From the cell containing the given text, extract its center point as (x, y) coordinate. 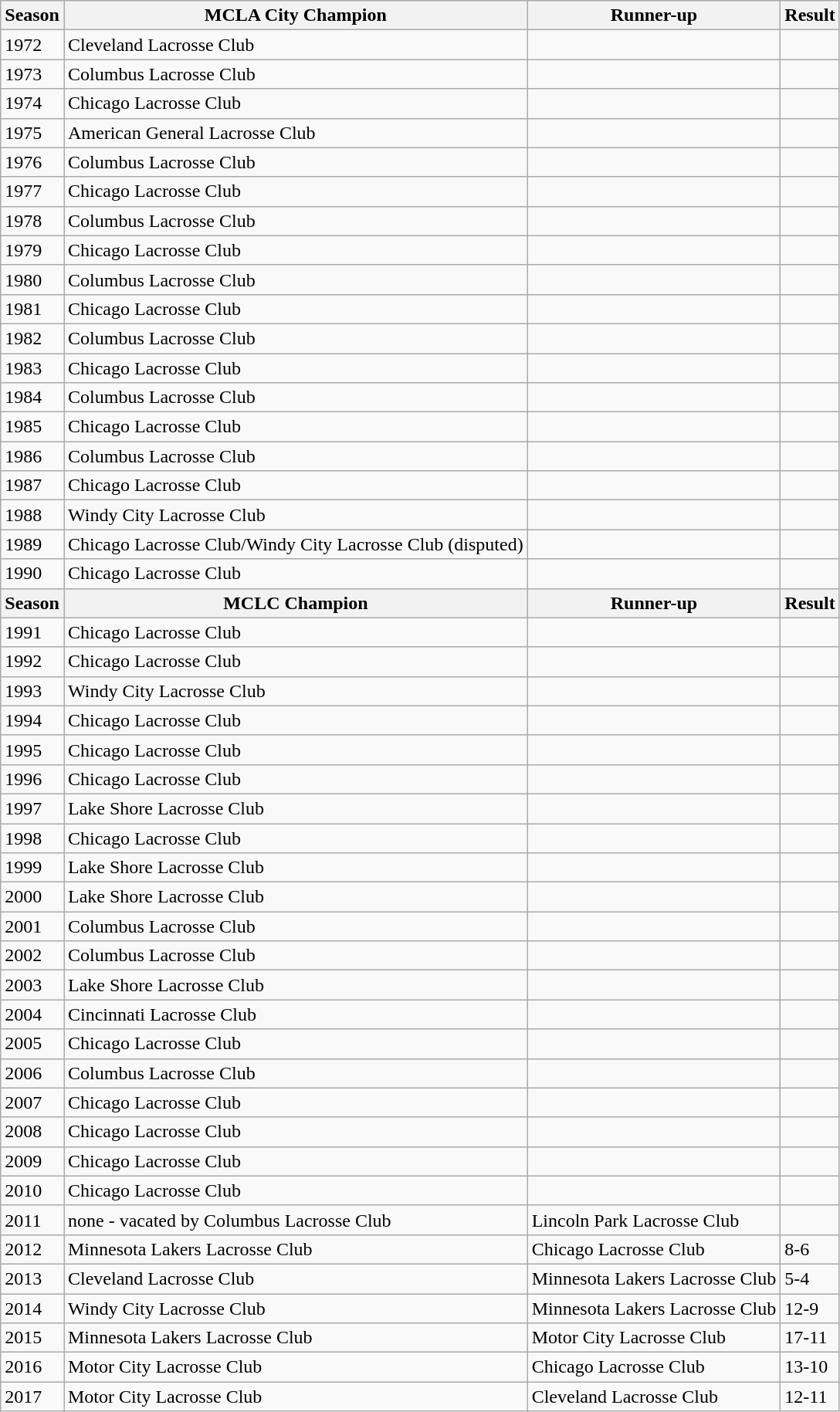
1979 (32, 250)
13-10 (810, 1367)
2002 (32, 956)
MCLC Champion (295, 603)
1983 (32, 368)
2015 (32, 1338)
2011 (32, 1220)
2005 (32, 1044)
2001 (32, 926)
1973 (32, 74)
none - vacated by Columbus Lacrosse Club (295, 1220)
1988 (32, 515)
2007 (32, 1102)
2010 (32, 1190)
1981 (32, 309)
1998 (32, 838)
1996 (32, 779)
2013 (32, 1278)
1994 (32, 720)
1976 (32, 162)
American General Lacrosse Club (295, 133)
2008 (32, 1132)
1977 (32, 191)
2006 (32, 1073)
1999 (32, 868)
2000 (32, 897)
1980 (32, 279)
1992 (32, 662)
Chicago Lacrosse Club/Windy City Lacrosse Club (disputed) (295, 544)
1990 (32, 574)
1972 (32, 45)
1989 (32, 544)
1995 (32, 750)
MCLA City Champion (295, 15)
1985 (32, 427)
Cincinnati Lacrosse Club (295, 1014)
1987 (32, 486)
1974 (32, 103)
1978 (32, 221)
12-11 (810, 1397)
1982 (32, 338)
2014 (32, 1309)
8-6 (810, 1249)
5-4 (810, 1278)
2016 (32, 1367)
2009 (32, 1161)
1975 (32, 133)
2004 (32, 1014)
2012 (32, 1249)
2003 (32, 985)
12-9 (810, 1309)
1991 (32, 632)
1986 (32, 456)
Lincoln Park Lacrosse Club (654, 1220)
1984 (32, 398)
1997 (32, 808)
1993 (32, 691)
17-11 (810, 1338)
2017 (32, 1397)
